For the text-containing cell, return its midpoint in [X, Y] coordinate format. 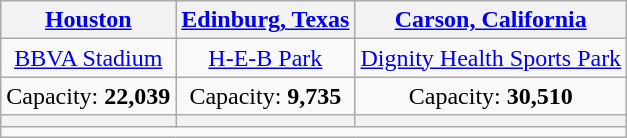
Capacity: 22,039 [88, 96]
Edinburg, Texas [266, 20]
BBVA Stadium [88, 58]
Capacity: 30,510 [491, 96]
H-E-B Park [266, 58]
Carson, California [491, 20]
Dignity Health Sports Park [491, 58]
Capacity: 9,735 [266, 96]
Houston [88, 20]
